Locate the cell with the specified text and output its (X, Y) center coordinate. 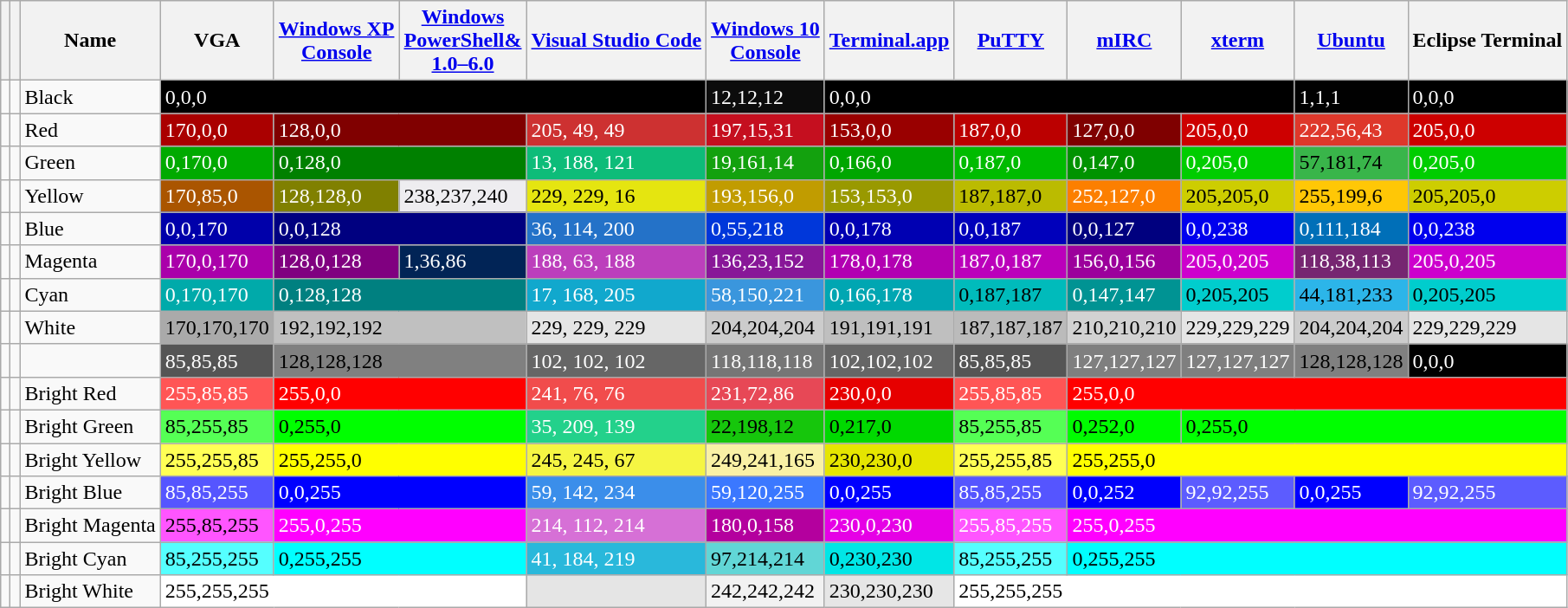
White (90, 327)
156,0,156 (1124, 262)
Red (90, 130)
0,217,0 (889, 426)
0,128,128 (400, 294)
59,120,255 (765, 493)
36, 114, 200 (616, 229)
0,147,147 (1124, 294)
35, 209, 139 (616, 426)
102, 102, 102 (616, 360)
0,166,0 (889, 163)
136,23,152 (765, 262)
0,0,187 (1011, 229)
170,0,170 (216, 262)
Name (90, 41)
230,0,0 (889, 393)
Bright Green (90, 426)
Windows XPConsole (336, 41)
118,38,113 (1351, 262)
241, 76, 76 (616, 393)
245, 245, 67 (616, 460)
0,170,170 (216, 294)
Bright White (90, 592)
Blue (90, 229)
153,0,0 (889, 130)
Bright Magenta (90, 526)
230,230,230 (889, 592)
Yellow (90, 196)
13, 188, 121 (616, 163)
0,111,184 (1351, 229)
187,0,187 (1011, 262)
Ubuntu (1351, 41)
Bright Red (90, 393)
230,0,230 (889, 526)
242,242,242 (765, 592)
Terminal.app (889, 41)
118,118,118 (765, 360)
0,187,0 (1011, 163)
230,230,0 (889, 460)
0,0,178 (889, 229)
Green (90, 163)
180,0,158 (765, 526)
Cyan (90, 294)
Bright Blue (90, 493)
Visual Studio Code (616, 41)
214, 112, 214 (616, 526)
191,191,191 (889, 327)
1,1,1 (1351, 97)
12,12,12 (765, 97)
249,241,165 (765, 460)
188, 63, 188 (616, 262)
222,56,43 (1351, 130)
19,161,14 (765, 163)
Bright Yellow (90, 460)
97,214,214 (765, 559)
0,0,170 (216, 229)
127,0,0 (1124, 130)
229, 229, 16 (616, 196)
255,199,6 (1351, 196)
187,0,0 (1011, 130)
Windows 10Console (765, 41)
128,128,0 (336, 196)
205, 49, 49 (616, 130)
0,170,0 (216, 163)
193,156,0 (765, 196)
Black (90, 97)
57,181,74 (1351, 163)
0,187,187 (1011, 294)
170,170,170 (216, 327)
0,0,252 (1124, 493)
22,198,12 (765, 426)
153,153,0 (889, 196)
0,128,0 (400, 163)
192,192,192 (400, 327)
0,55,218 (765, 229)
VGA (216, 41)
17, 168, 205 (616, 294)
0,147,0 (1124, 163)
178,0,178 (889, 262)
mIRC (1124, 41)
Eclipse Terminal (1487, 41)
170,85,0 (216, 196)
238,237,240 (462, 196)
187,187,187 (1011, 327)
0,252,0 (1124, 426)
128,0,0 (400, 130)
229, 229, 229 (616, 327)
0,0,128 (400, 229)
197,15,31 (765, 130)
41, 184, 219 (616, 559)
102,102,102 (889, 360)
PuTTY (1011, 41)
187,187,0 (1011, 196)
0,166,178 (889, 294)
128,0,128 (336, 262)
58,150,221 (765, 294)
Bright Cyan (90, 559)
170,0,0 (216, 130)
231,72,86 (765, 393)
44,181,233 (1351, 294)
59, 142, 234 (616, 493)
Magenta (90, 262)
WindowsPowerShell&1.0–6.0 (462, 41)
xterm (1238, 41)
0,230,230 (889, 559)
1,36,86 (462, 262)
0,0,127 (1124, 229)
210,210,210 (1124, 327)
252,127,0 (1124, 196)
